Provide the [X, Y] coordinate of the cell's center where the given text is located.  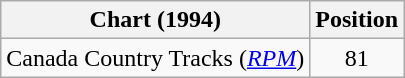
Chart (1994) [156, 20]
Position [357, 20]
81 [357, 58]
Canada Country Tracks (RPM) [156, 58]
